Locate the cell with the specified text and output its [X, Y] center coordinate. 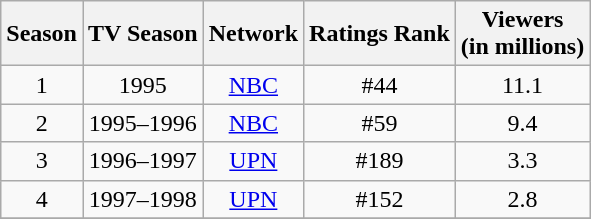
TV Season [142, 34]
Network [253, 34]
#59 [380, 123]
1995 [142, 85]
1997–1998 [142, 199]
#44 [380, 85]
#189 [380, 161]
3.3 [522, 161]
#152 [380, 199]
3 [42, 161]
2 [42, 123]
1995–1996 [142, 123]
9.4 [522, 123]
1996–1997 [142, 161]
1 [42, 85]
Season [42, 34]
2.8 [522, 199]
Ratings Rank [380, 34]
4 [42, 199]
Viewers (in millions) [522, 34]
11.1 [522, 85]
